Return the (x, y) coordinate for the center point of the cell that contains the specified text.  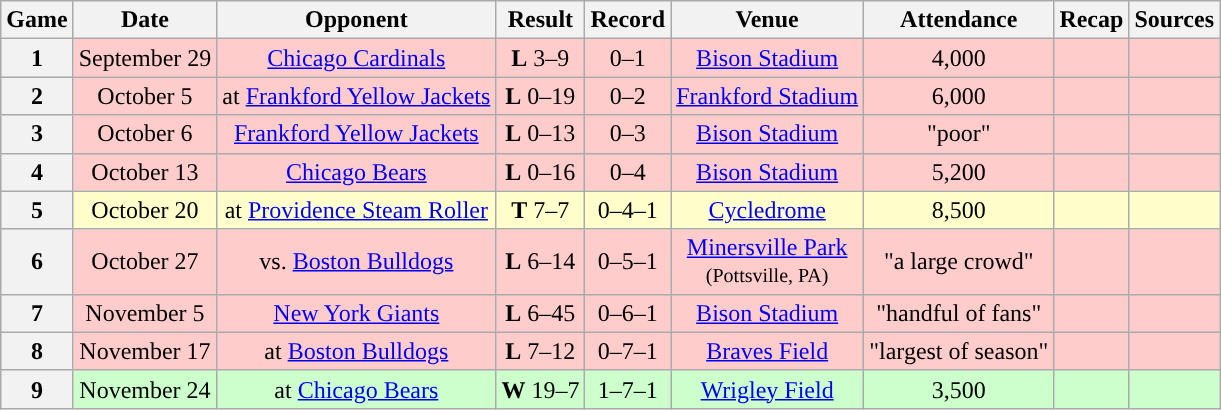
New York Giants (356, 313)
0–2 (628, 96)
at Chicago Bears (356, 389)
8 (37, 351)
0–5–1 (628, 262)
November 5 (145, 313)
October 13 (145, 172)
October 6 (145, 134)
"a large crowd" (959, 262)
November 24 (145, 389)
8,500 (959, 210)
Attendance (959, 20)
October 27 (145, 262)
November 17 (145, 351)
L 3–9 (540, 58)
6 (37, 262)
T 7–7 (540, 210)
5 (37, 210)
4,000 (959, 58)
2 (37, 96)
1 (37, 58)
"largest of season" (959, 351)
3,500 (959, 389)
L 7–12 (540, 351)
Chicago Bears (356, 172)
Recap (1092, 20)
0–4 (628, 172)
September 29 (145, 58)
L 0–13 (540, 134)
Frankford Stadium (768, 96)
Minersville Park (Pottsville, PA) (768, 262)
Date (145, 20)
at Boston Bulldogs (356, 351)
L 0–16 (540, 172)
Frankford Yellow Jackets (356, 134)
L 6–45 (540, 313)
0–4–1 (628, 210)
Wrigley Field (768, 389)
Sources (1174, 20)
Cycledrome (768, 210)
W 19–7 (540, 389)
October 5 (145, 96)
L 6–14 (540, 262)
5,200 (959, 172)
L 0–19 (540, 96)
0–6–1 (628, 313)
at Frankford Yellow Jackets (356, 96)
1–7–1 (628, 389)
Result (540, 20)
October 20 (145, 210)
Record (628, 20)
0–1 (628, 58)
6,000 (959, 96)
at Providence Steam Roller (356, 210)
Venue (768, 20)
"poor" (959, 134)
3 (37, 134)
4 (37, 172)
0–3 (628, 134)
Braves Field (768, 351)
Chicago Cardinals (356, 58)
"handful of fans" (959, 313)
vs. Boston Bulldogs (356, 262)
9 (37, 389)
7 (37, 313)
Opponent (356, 20)
0–7–1 (628, 351)
Game (37, 20)
